From the cell containing the given text, extract its center point as [X, Y] coordinate. 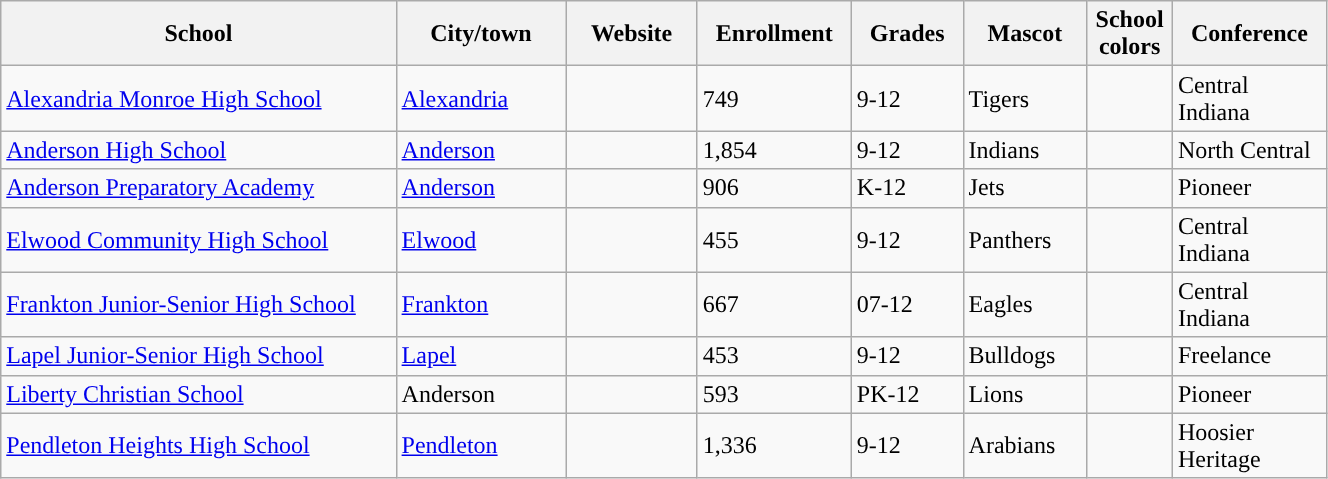
906 [774, 188]
Anderson Preparatory Academy [198, 188]
Enrollment [774, 34]
749 [774, 98]
Liberty Christian School [198, 394]
453 [774, 356]
Eagles [1025, 304]
Lapel [481, 356]
07-12 [907, 304]
Jets [1025, 188]
North Central [1249, 150]
Tigers [1025, 98]
Conference [1249, 34]
1,854 [774, 150]
Lions [1025, 394]
593 [774, 394]
Elwood Community High School [198, 240]
PK-12 [907, 394]
Elwood [481, 240]
Website [632, 34]
667 [774, 304]
Freelance [1249, 356]
Anderson High School [198, 150]
Bulldogs [1025, 356]
Lapel Junior-Senior High School [198, 356]
Alexandria Monroe High School [198, 98]
Arabians [1025, 446]
School [198, 34]
Panthers [1025, 240]
Indians [1025, 150]
Frankton Junior-Senior High School [198, 304]
School colors [1130, 34]
Pendleton [481, 446]
455 [774, 240]
Hoosier Heritage [1249, 446]
City/town [481, 34]
1,336 [774, 446]
Frankton [481, 304]
Mascot [1025, 34]
Pendleton Heights High School [198, 446]
Alexandria [481, 98]
K-12 [907, 188]
Grades [907, 34]
